For the text-containing cell, return its midpoint in (X, Y) coordinate format. 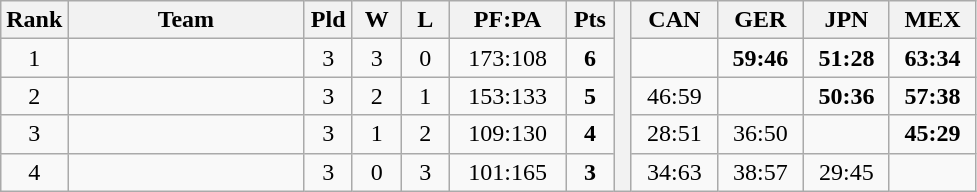
57:38 (932, 96)
36:50 (760, 134)
101:165 (508, 172)
29:45 (846, 172)
W (376, 20)
GER (760, 20)
JPN (846, 20)
6 (590, 58)
46:59 (674, 96)
Pld (328, 20)
L (426, 20)
34:63 (674, 172)
38:57 (760, 172)
45:29 (932, 134)
51:28 (846, 58)
173:108 (508, 58)
Rank (34, 20)
MEX (932, 20)
63:34 (932, 58)
Pts (590, 20)
50:36 (846, 96)
28:51 (674, 134)
59:46 (760, 58)
Team (186, 20)
CAN (674, 20)
5 (590, 96)
153:133 (508, 96)
109:130 (508, 134)
PF:PA (508, 20)
